From the cell containing the given text, extract its center point as (x, y) coordinate. 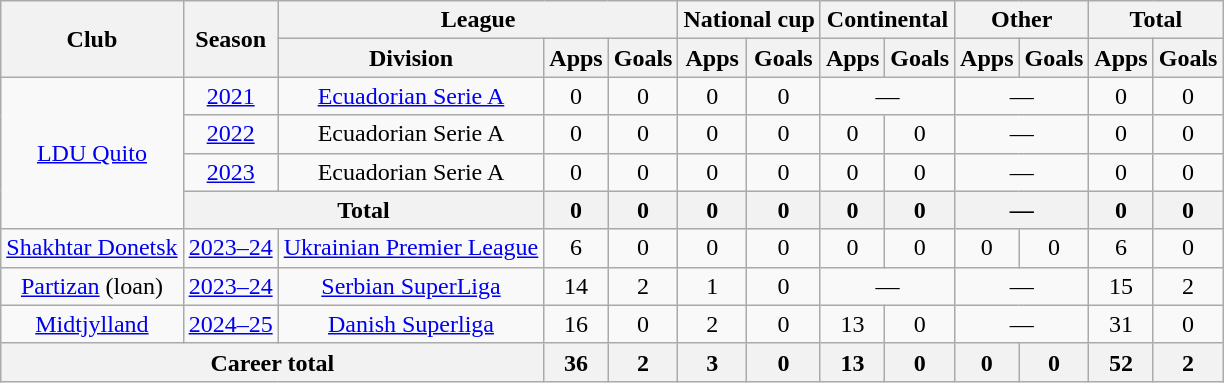
3 (712, 362)
National cup (749, 20)
14 (576, 286)
Serbian SuperLiga (411, 286)
31 (1121, 324)
League (478, 20)
Ukrainian Premier League (411, 248)
Career total (272, 362)
36 (576, 362)
2021 (230, 96)
Shakhtar Donetsk (92, 248)
1 (712, 286)
Season (230, 39)
Continental (887, 20)
Danish Superliga (411, 324)
15 (1121, 286)
Partizan (loan) (92, 286)
52 (1121, 362)
Midtjylland (92, 324)
2024–25 (230, 324)
16 (576, 324)
2022 (230, 134)
2023 (230, 172)
LDU Quito (92, 153)
Other (1022, 20)
Division (411, 58)
Club (92, 39)
